Determine the [x, y] coordinate at the center of the cell enclosing the given text.  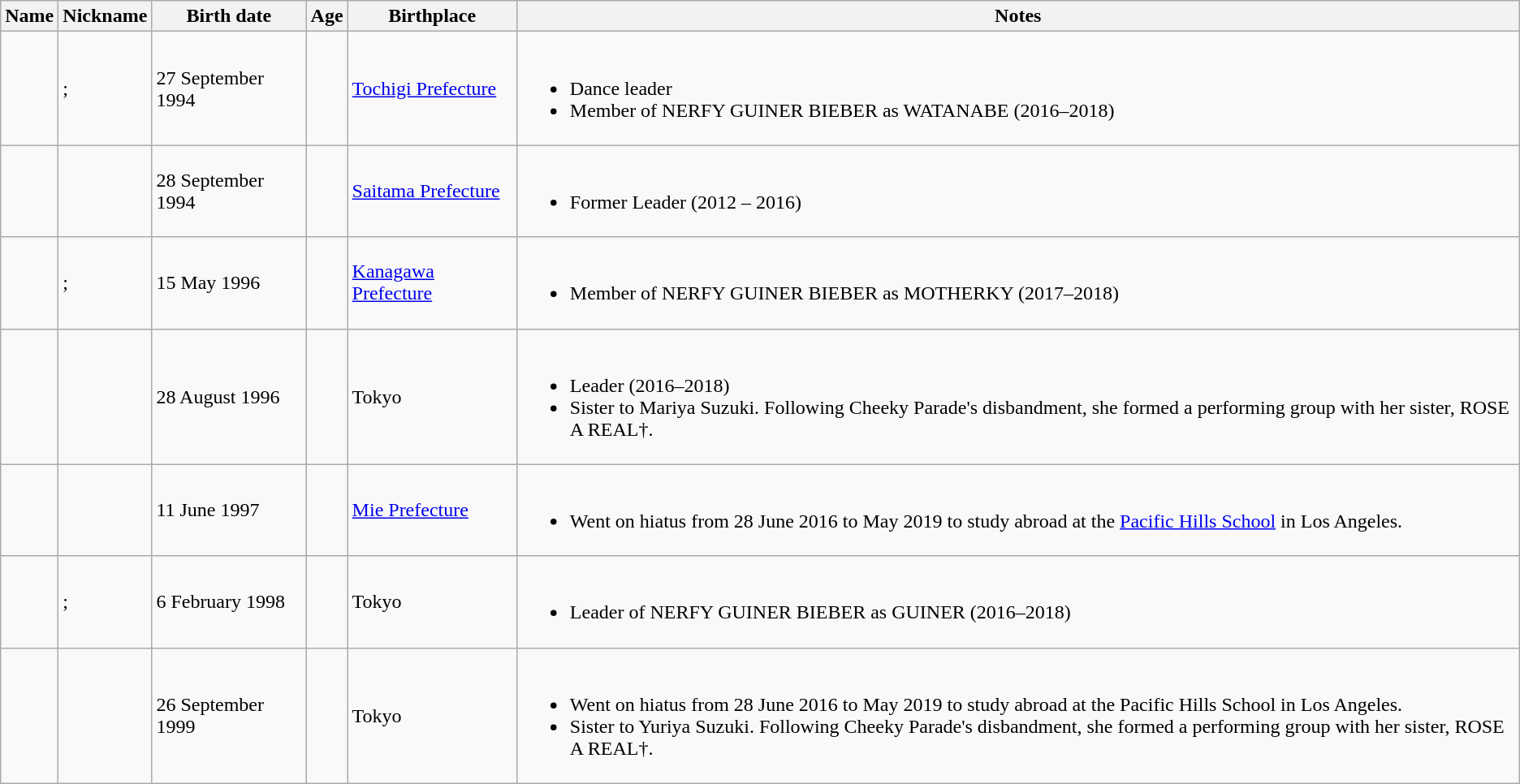
11 June 1997 [229, 510]
Name [29, 16]
Notes [1018, 16]
Former Leader (2012 – 2016) [1018, 192]
Nickname [106, 16]
28 September 1994 [229, 192]
Saitama Prefecture [432, 192]
Birth date [229, 16]
Leader (2016–2018)Sister to Mariya Suzuki. Following Cheeky Parade's disbandment, she formed a performing group with her sister, ROSE A REAL†. [1018, 396]
Age [326, 16]
28 August 1996 [229, 396]
Member of NERFY GUINER BIEBER as MOTHERKY (2017–2018) [1018, 282]
26 September 1999 [229, 716]
Went on hiatus from 28 June 2016 to May 2019 to study abroad at the Pacific Hills School in Los Angeles. [1018, 510]
Birthplace [432, 16]
Tochigi Prefecture [432, 88]
Dance leaderMember of NERFY GUINER BIEBER as WATANABE (2016–2018) [1018, 88]
Mie Prefecture [432, 510]
Kanagawa Prefecture [432, 282]
15 May 1996 [229, 282]
6 February 1998 [229, 602]
27 September 1994 [229, 88]
Leader of NERFY GUINER BIEBER as GUINER (2016–2018) [1018, 602]
